Capture the cell that displays the provided text and extract its [x, y] central coordinate. 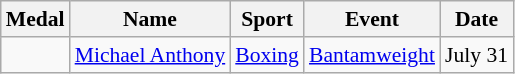
Bantamweight [372, 55]
Name [150, 19]
Medal [36, 19]
Event [372, 19]
Michael Anthony [150, 55]
July 31 [476, 55]
Sport [267, 19]
Boxing [267, 55]
Date [476, 19]
